Detect which cell encompasses the target text, then output its (x, y) center coordinate. 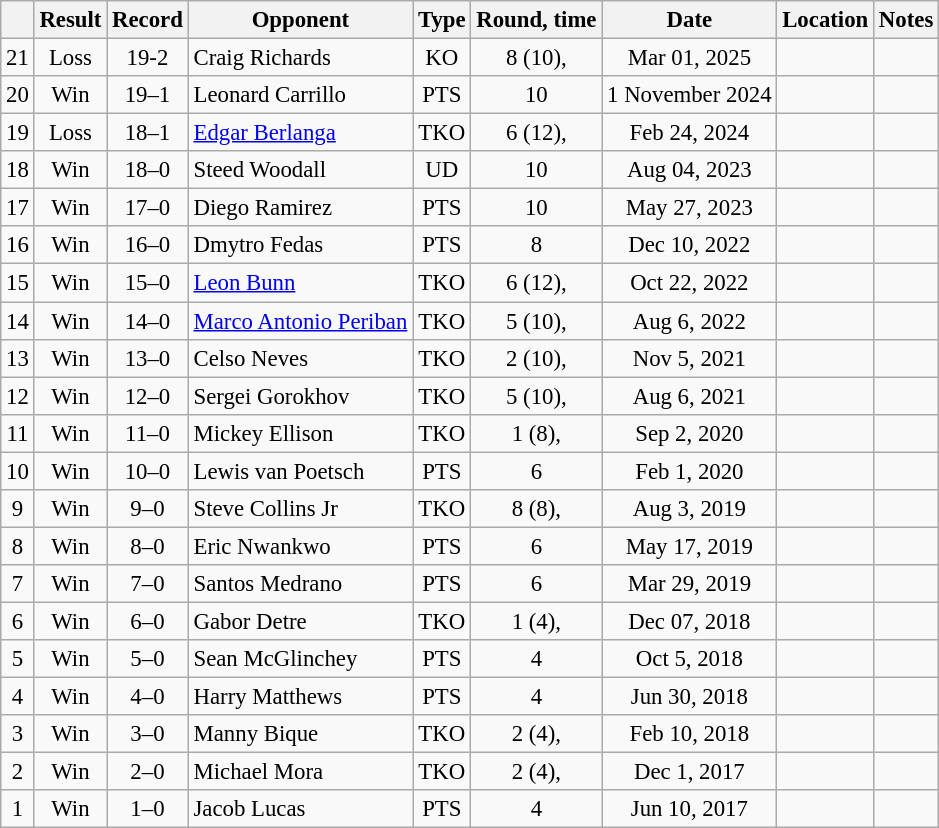
Oct 22, 2022 (690, 283)
Jacob Lucas (300, 809)
May 17, 2019 (690, 546)
8 (10), (536, 58)
11–0 (148, 433)
Dec 10, 2022 (690, 245)
14–0 (148, 321)
Type (442, 20)
Harry Matthews (300, 697)
11 (18, 433)
Sep 2, 2020 (690, 433)
Feb 10, 2018 (690, 734)
7–0 (148, 584)
Michael Mora (300, 772)
2 (18, 772)
19–1 (148, 95)
2–0 (148, 772)
Santos Medrano (300, 584)
Manny Bique (300, 734)
5 (18, 659)
1 (8), (536, 433)
Aug 6, 2021 (690, 396)
Aug 3, 2019 (690, 509)
1 November 2024 (690, 95)
Sergei Gorokhov (300, 396)
19 (18, 133)
Dmytro Fedas (300, 245)
Record (148, 20)
6–0 (148, 621)
Mickey Ellison (300, 433)
19-2 (148, 58)
5–0 (148, 659)
18 (18, 170)
9 (18, 509)
Steed Woodall (300, 170)
8–0 (148, 546)
3–0 (148, 734)
1–0 (148, 809)
3 (18, 734)
Dec 1, 2017 (690, 772)
Marco Antonio Periban (300, 321)
Mar 01, 2025 (690, 58)
15–0 (148, 283)
Gabor Detre (300, 621)
KO (442, 58)
Location (826, 20)
Celso Neves (300, 358)
Steve Collins Jr (300, 509)
Leon Bunn (300, 283)
Aug 6, 2022 (690, 321)
Eric Nwankwo (300, 546)
12 (18, 396)
20 (18, 95)
13–0 (148, 358)
18–0 (148, 170)
16–0 (148, 245)
4–0 (148, 697)
Leonard Carrillo (300, 95)
Diego Ramirez (300, 208)
Jun 10, 2017 (690, 809)
2 (10), (536, 358)
1 (4), (536, 621)
15 (18, 283)
13 (18, 358)
Sean McGlinchey (300, 659)
UD (442, 170)
Aug 04, 2023 (690, 170)
Result (70, 20)
7 (18, 584)
21 (18, 58)
Oct 5, 2018 (690, 659)
18–1 (148, 133)
Feb 24, 2024 (690, 133)
Feb 1, 2020 (690, 471)
May 27, 2023 (690, 208)
16 (18, 245)
Jun 30, 2018 (690, 697)
Lewis van Poetsch (300, 471)
10–0 (148, 471)
Edgar Berlanga (300, 133)
Notes (906, 20)
Round, time (536, 20)
Date (690, 20)
Craig Richards (300, 58)
17–0 (148, 208)
12–0 (148, 396)
Nov 5, 2021 (690, 358)
9–0 (148, 509)
Dec 07, 2018 (690, 621)
1 (18, 809)
17 (18, 208)
8 (8), (536, 509)
Opponent (300, 20)
14 (18, 321)
Mar 29, 2019 (690, 584)
